For the text-containing cell, return its midpoint in (X, Y) coordinate format. 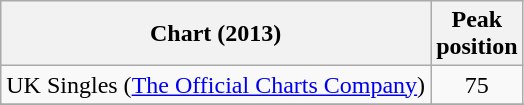
Peakposition (477, 34)
UK Singles (The Official Charts Company) (216, 85)
75 (477, 85)
Chart (2013) (216, 34)
